Provide the (X, Y) coordinate of the cell's center where the given text is located.  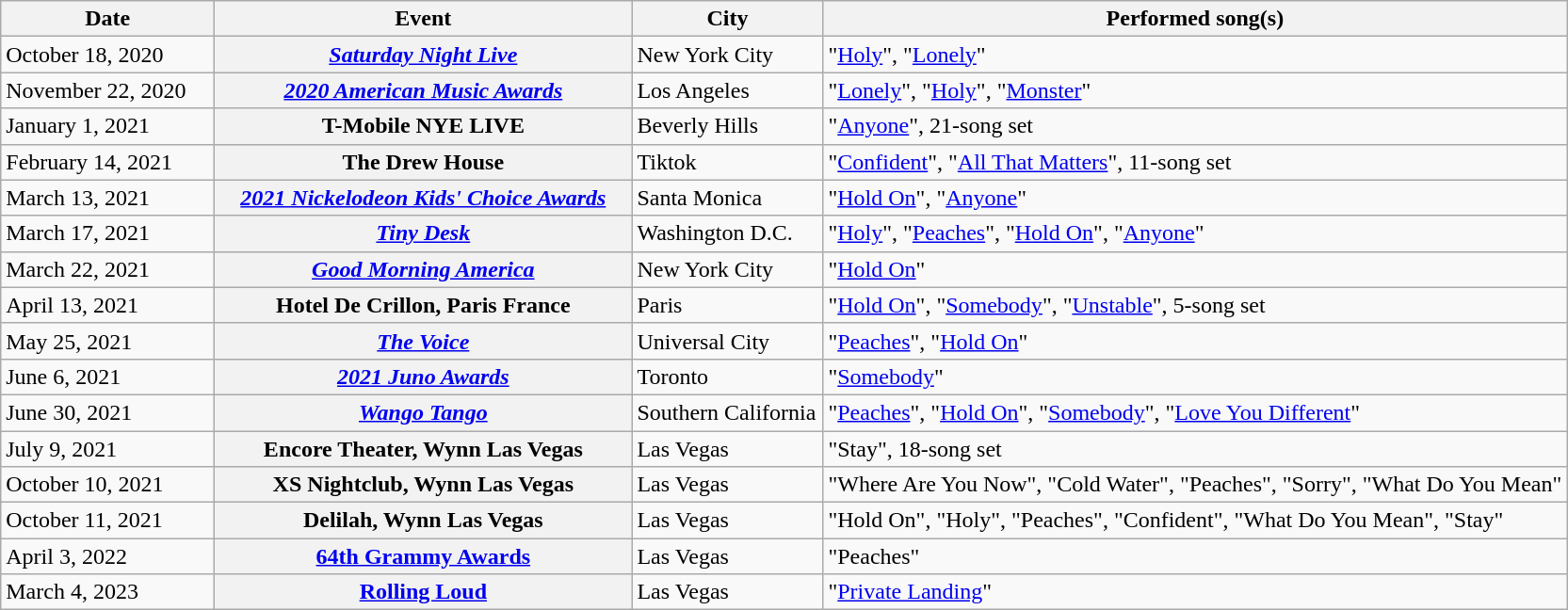
Wango Tango (424, 412)
Tiny Desk (424, 233)
Rolling Loud (424, 592)
Washington D.C. (727, 233)
Date (107, 19)
Beverly Hills (727, 126)
Los Angeles (727, 90)
October 10, 2021 (107, 485)
"Stay", 18-song set (1195, 449)
City (727, 19)
"Hold On" (1195, 269)
May 25, 2021 (107, 341)
March 4, 2023 (107, 592)
2021 Juno Awards (424, 377)
2021 Nickelodeon Kids' Choice Awards (424, 198)
March 22, 2021 (107, 269)
Southern California (727, 412)
Universal City (727, 341)
Encore Theater, Wynn Las Vegas (424, 449)
"Lonely", "Holy", "Monster" (1195, 90)
Toronto (727, 377)
"Peaches", "Hold On", "Somebody", "Love You Different" (1195, 412)
Delilah, Wynn Las Vegas (424, 521)
The Drew House (424, 162)
The Voice (424, 341)
March 13, 2021 (107, 198)
"Hold On", "Somebody", "Unstable", 5-song set (1195, 305)
"Anyone", 21-song set (1195, 126)
Tiktok (727, 162)
"Holy", "Peaches", "Hold On", "Anyone" (1195, 233)
"Peaches" (1195, 556)
July 9, 2021 (107, 449)
"Hold On", "Holy", "Peaches", "Confident", "What Do You Mean", "Stay" (1195, 521)
XS Nightclub, Wynn Las Vegas (424, 485)
"Holy", "Lonely" (1195, 55)
November 22, 2020 (107, 90)
April 13, 2021 (107, 305)
October 18, 2020 (107, 55)
January 1, 2021 (107, 126)
"Peaches", "Hold On" (1195, 341)
March 17, 2021 (107, 233)
Paris (727, 305)
Saturday Night Live (424, 55)
Event (424, 19)
2020 American Music Awards (424, 90)
Hotel De Crillon, Paris France (424, 305)
February 14, 2021 (107, 162)
"Where Are You Now", "Cold Water", "Peaches", "Sorry", "What Do You Mean" (1195, 485)
October 11, 2021 (107, 521)
June 6, 2021 (107, 377)
"Hold On", "Anyone" (1195, 198)
"Private Landing" (1195, 592)
Good Morning America (424, 269)
64th Grammy Awards (424, 556)
Santa Monica (727, 198)
June 30, 2021 (107, 412)
"Confident", "All That Matters", 11-song set (1195, 162)
T-Mobile NYE LIVE (424, 126)
April 3, 2022 (107, 556)
"Somebody" (1195, 377)
Performed song(s) (1195, 19)
